Output the [x, y] coordinate of the center of the cell containing the given text.  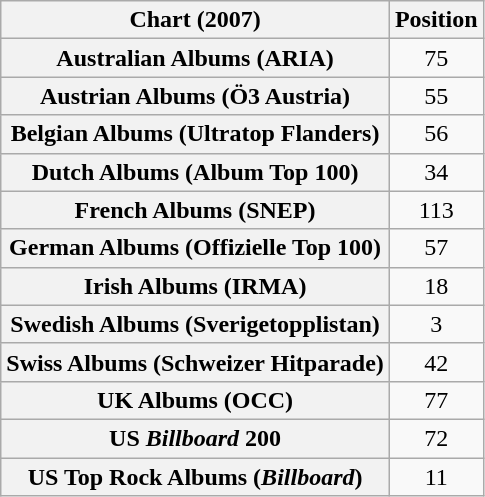
11 [436, 477]
34 [436, 172]
UK Albums (OCC) [196, 400]
55 [436, 96]
German Albums (Offizielle Top 100) [196, 248]
US Top Rock Albums (Billboard) [196, 477]
Position [436, 20]
French Albums (SNEP) [196, 210]
56 [436, 134]
Dutch Albums (Album Top 100) [196, 172]
77 [436, 400]
Irish Albums (IRMA) [196, 286]
US Billboard 200 [196, 438]
18 [436, 286]
72 [436, 438]
Chart (2007) [196, 20]
Swiss Albums (Schweizer Hitparade) [196, 362]
Australian Albums (ARIA) [196, 58]
Belgian Albums (Ultratop Flanders) [196, 134]
3 [436, 324]
75 [436, 58]
57 [436, 248]
Austrian Albums (Ö3 Austria) [196, 96]
42 [436, 362]
113 [436, 210]
Swedish Albums (Sverigetopplistan) [196, 324]
